Locate the cell with the specified text and output its (X, Y) center coordinate. 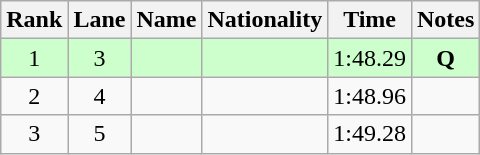
1 (34, 58)
Name (166, 20)
Lane (100, 20)
2 (34, 96)
4 (100, 96)
Notes (445, 20)
5 (100, 134)
Time (370, 20)
1:49.28 (370, 134)
1:48.29 (370, 58)
1:48.96 (370, 96)
Nationality (265, 20)
Rank (34, 20)
Q (445, 58)
